From the cell containing the given text, extract its center point as (X, Y) coordinate. 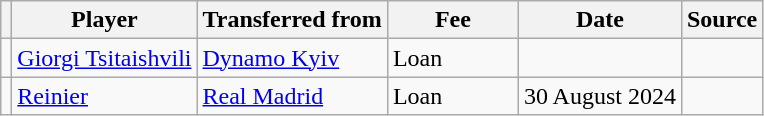
Dynamo Kyiv (292, 58)
Real Madrid (292, 96)
Fee (452, 20)
Date (600, 20)
Transferred from (292, 20)
Player (104, 20)
Source (722, 20)
30 August 2024 (600, 96)
Reinier (104, 96)
Giorgi Tsitaishvili (104, 58)
